Extract the [x, y] coordinate from the center of the cell holding the provided text.  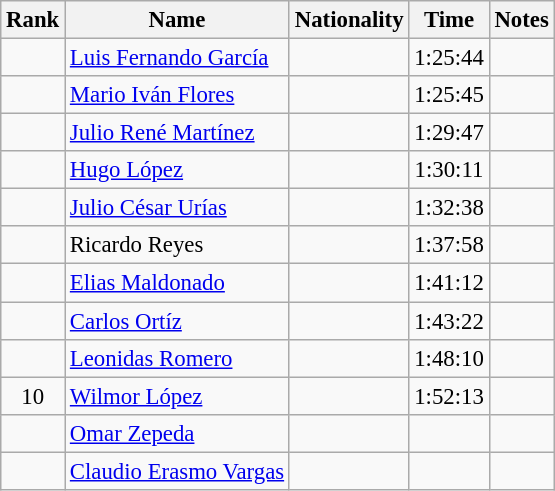
1:30:11 [449, 170]
Notes [522, 20]
1:37:58 [449, 245]
Mario Iván Flores [178, 95]
1:41:12 [449, 283]
Claudio Erasmo Vargas [178, 471]
Elias Maldonado [178, 283]
Rank [33, 20]
Julio René Martínez [178, 133]
Hugo López [178, 170]
1:48:10 [449, 358]
1:29:47 [449, 133]
1:32:38 [449, 208]
Leonidas Romero [178, 358]
1:25:44 [449, 58]
Luis Fernando García [178, 58]
Julio César Urías [178, 208]
10 [33, 396]
Nationality [348, 20]
Ricardo Reyes [178, 245]
Wilmor López [178, 396]
1:25:45 [449, 95]
Omar Zepeda [178, 433]
Name [178, 20]
1:43:22 [449, 321]
Time [449, 20]
1:52:13 [449, 396]
Carlos Ortíz [178, 321]
